Return [x, y] of the center of cell containing provided text 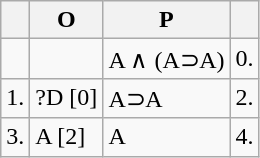
0. [244, 59]
A [2] [66, 137]
O [66, 20]
A [166, 137]
3. [16, 137]
A ∧ (A⊃A) [166, 59]
P [166, 20]
A⊃A [166, 98]
?D [0] [66, 98]
4. [244, 137]
2. [244, 98]
1. [16, 98]
